Return (X, Y) of the center of cell containing provided text 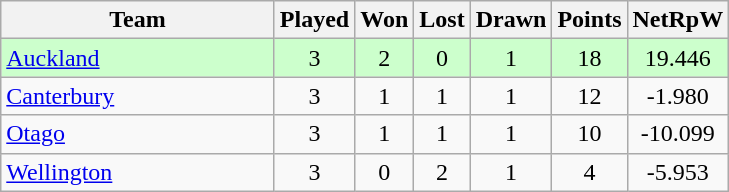
Played (314, 20)
Team (138, 20)
Drawn (511, 20)
Won (384, 20)
4 (590, 172)
Auckland (138, 58)
10 (590, 134)
12 (590, 96)
Canterbury (138, 96)
Otago (138, 134)
-1.980 (678, 96)
Points (590, 20)
-5.953 (678, 172)
18 (590, 58)
Lost (442, 20)
19.446 (678, 58)
Wellington (138, 172)
-10.099 (678, 134)
NetRpW (678, 20)
